Return [X, Y] of the center of cell containing provided text 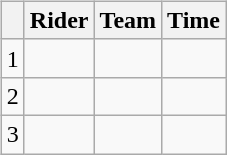
Time [194, 20]
Rider [59, 20]
1 [12, 58]
2 [12, 96]
3 [12, 134]
Team [128, 20]
